Detect which cell encompasses the target text, then output its (x, y) center coordinate. 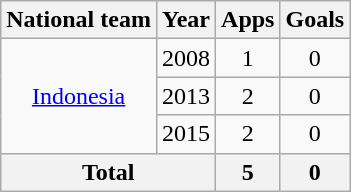
Goals (315, 20)
5 (248, 172)
2013 (186, 96)
Year (186, 20)
2015 (186, 134)
Apps (248, 20)
Total (108, 172)
Indonesia (79, 96)
National team (79, 20)
1 (248, 58)
2008 (186, 58)
